Output the [x, y] coordinate of the center of the cell containing the given text.  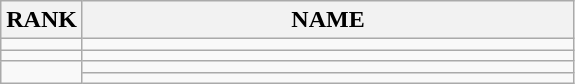
RANK [42, 20]
NAME [328, 20]
